Return (x, y) of the center of cell containing provided text 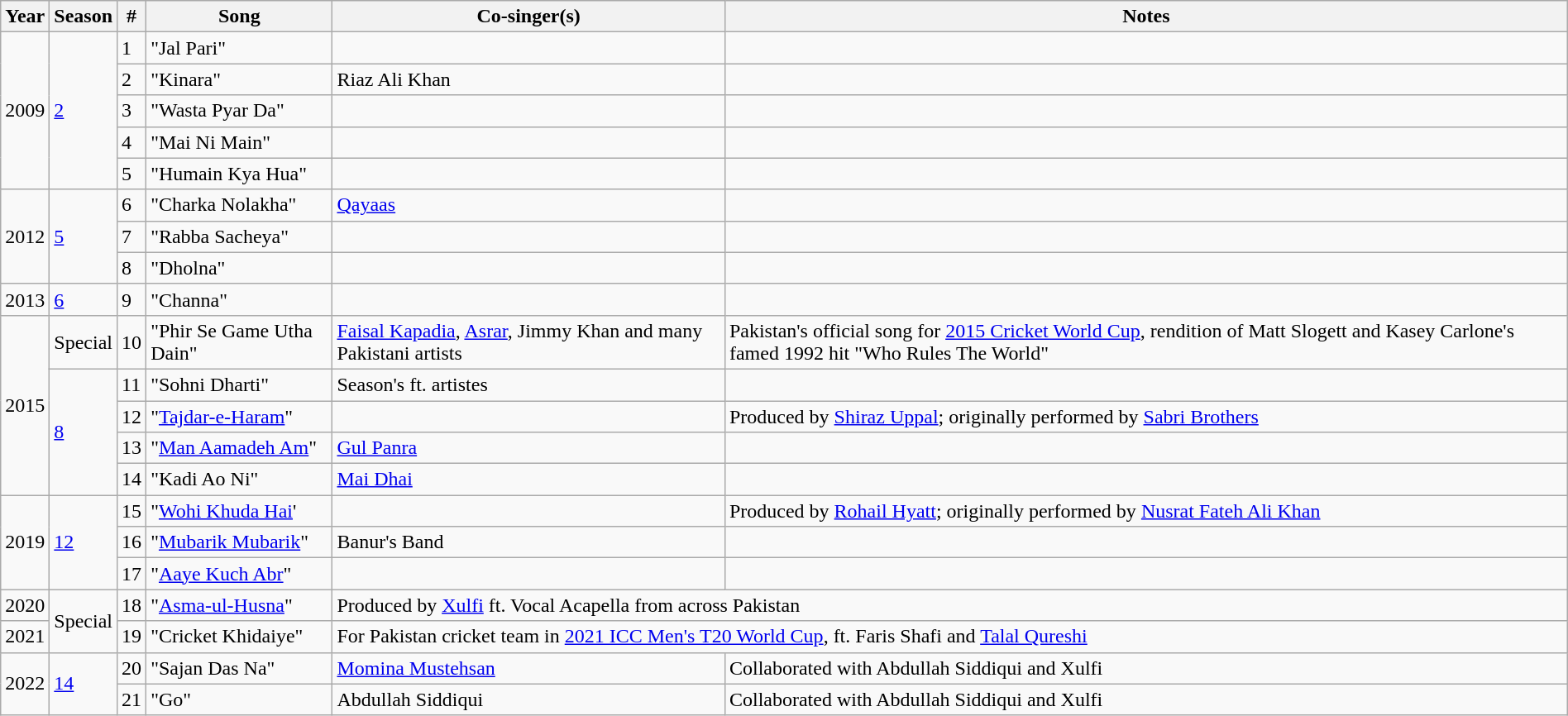
20 (132, 668)
Momina Mustehsan (528, 668)
Year (25, 17)
Produced by Rohail Hyatt; originally performed by Nusrat Fateh Ali Khan (1146, 511)
"Jal Pari" (240, 48)
Gul Panra (528, 448)
Season (84, 17)
2009 (25, 111)
9 (132, 299)
17 (132, 574)
Notes (1146, 17)
"Rabba Sacheya" (240, 236)
10 (132, 342)
15 (132, 511)
21 (132, 699)
11 (132, 384)
1 (132, 48)
"Man Aamadeh Am" (240, 448)
3 (132, 111)
Mai Dhai (528, 480)
18 (132, 605)
7 (132, 236)
Riaz Ali Khan (528, 79)
"Go" (240, 699)
2015 (25, 405)
Produced by Xulfi ft. Vocal Acapella from across Pakistan (949, 605)
"Wohi Khuda Hai' (240, 511)
Abdullah Siddiqui (528, 699)
2020 (25, 605)
Pakistan's official song for 2015 Cricket World Cup, rendition of Matt Slogett and Kasey Carlone's famed 1992 hit "Who Rules The World" (1146, 342)
"Kinara" (240, 79)
2019 (25, 542)
Season's ft. artistes (528, 384)
"Mubarik Mubarik" (240, 542)
Produced by Shiraz Uppal; originally performed by Sabri Brothers (1146, 416)
"Sajan Das Na" (240, 668)
"Wasta Pyar Da" (240, 111)
2013 (25, 299)
4 (132, 142)
"Aaye Kuch Abr" (240, 574)
19 (132, 637)
16 (132, 542)
"Asma-ul-Husna" (240, 605)
For Pakistan cricket team in 2021 ICC Men's T20 World Cup, ft. Faris Shafi and Talal Qureshi (949, 637)
"Tajdar-e-Haram" (240, 416)
"Phir Se Game Utha Dain" (240, 342)
"Channa" (240, 299)
"Cricket Khidaiye" (240, 637)
"Dholna" (240, 268)
2022 (25, 684)
Song (240, 17)
Banur's Band (528, 542)
Co-singer(s) (528, 17)
# (132, 17)
"Humain Kya Hua" (240, 174)
"Charka Nolakha" (240, 205)
Faisal Kapadia, Asrar, Jimmy Khan and many Pakistani artists (528, 342)
Qayaas (528, 205)
"Kadi Ao Ni" (240, 480)
"Mai Ni Main" (240, 142)
13 (132, 448)
2021 (25, 637)
"Sohni Dharti" (240, 384)
2012 (25, 236)
